Determine the [x, y] coordinate at the center of the cell enclosing the given text.  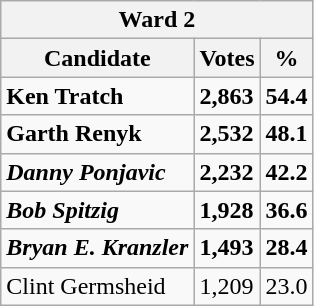
Danny Ponjavic [98, 172]
Clint Germsheid [98, 286]
2,532 [227, 134]
% [286, 58]
2,232 [227, 172]
1,209 [227, 286]
23.0 [286, 286]
Garth Renyk [98, 134]
36.6 [286, 210]
42.2 [286, 172]
1,928 [227, 210]
1,493 [227, 248]
2,863 [227, 96]
Ken Tratch [98, 96]
Candidate [98, 58]
Bob Spitzig [98, 210]
Ward 2 [157, 20]
54.4 [286, 96]
28.4 [286, 248]
Bryan E. Kranzler [98, 248]
Votes [227, 58]
48.1 [286, 134]
